Determine the [x, y] coordinate at the center of the cell enclosing the given text.  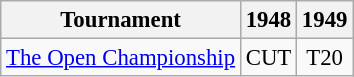
CUT [268, 58]
1949 [325, 20]
Tournament [121, 20]
1948 [268, 20]
T20 [325, 58]
The Open Championship [121, 58]
